Identify which cell holds the provided text, then report its [x, y] central coordinate. 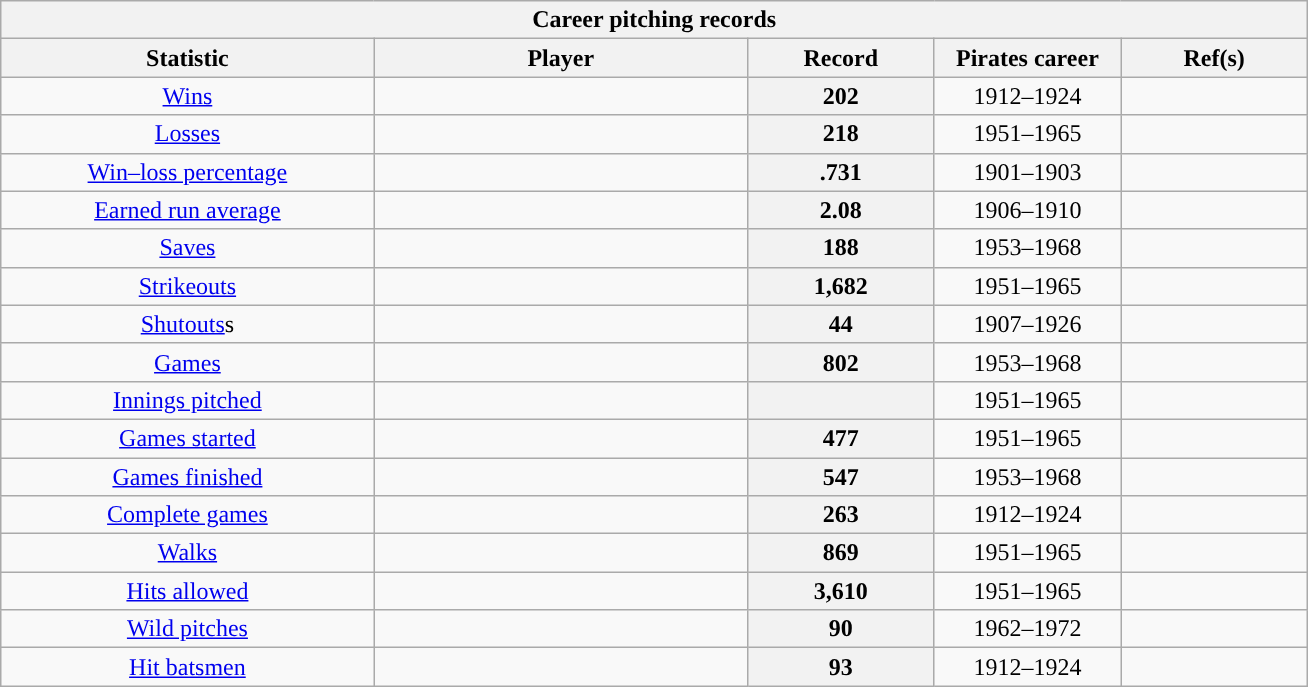
93 [840, 667]
202 [840, 96]
90 [840, 629]
Wins [188, 96]
Games [188, 362]
218 [840, 134]
802 [840, 362]
1,682 [840, 286]
1906–1910 [1028, 210]
Win–loss percentage [188, 172]
Career pitching records [654, 20]
Walks [188, 553]
Ref(s) [1214, 58]
Wild pitches [188, 629]
Earned run average [188, 210]
Losses [188, 134]
1962–1972 [1028, 629]
Pirates career [1028, 58]
188 [840, 248]
869 [840, 553]
547 [840, 477]
Hit batsmen [188, 667]
263 [840, 515]
Games finished [188, 477]
477 [840, 438]
Statistic [188, 58]
.731 [840, 172]
2.08 [840, 210]
Shutoutss [188, 324]
1907–1926 [1028, 324]
Saves [188, 248]
Complete games [188, 515]
3,610 [840, 591]
Record [840, 58]
Innings pitched [188, 400]
Strikeouts [188, 286]
Hits allowed [188, 591]
Games started [188, 438]
Player [560, 58]
1901–1903 [1028, 172]
44 [840, 324]
